Scan for the cell matching the given text and deliver its (x, y) coordinate at center. 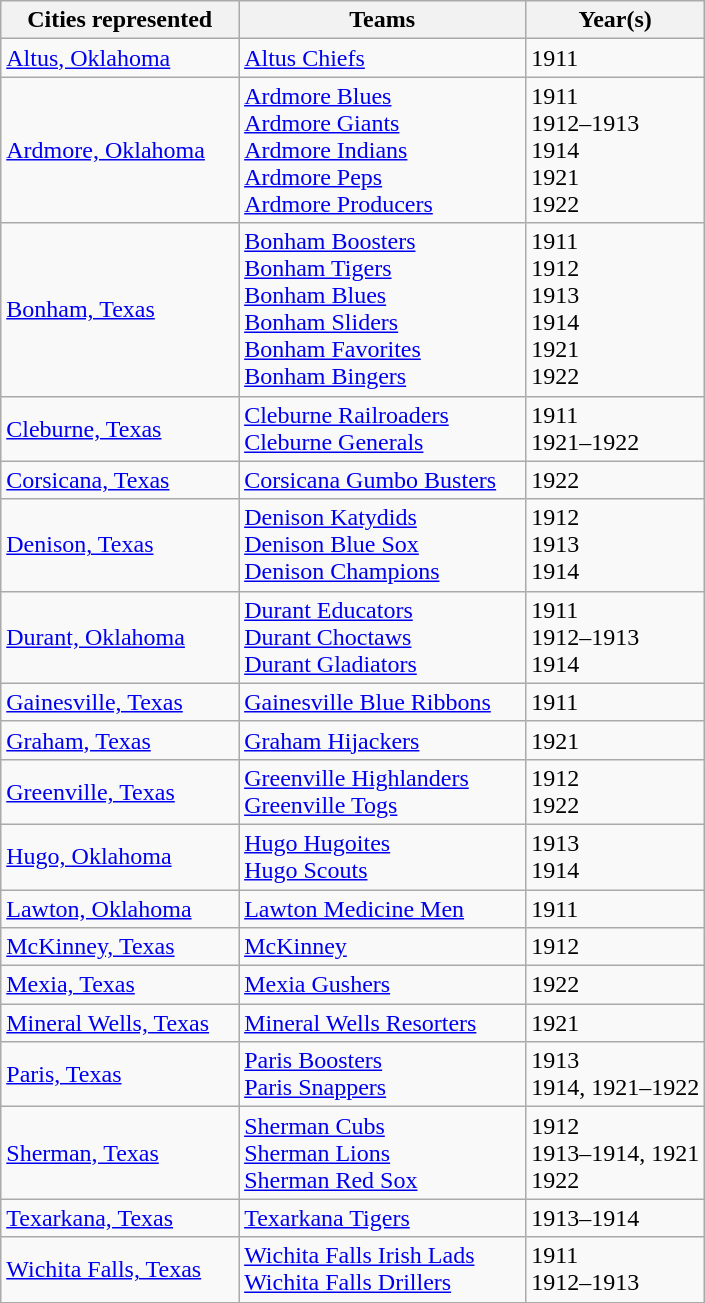
Graham, Texas (120, 740)
Bonham, Texas (120, 310)
Texarkana, Texas (120, 1218)
Texarkana Tigers (382, 1218)
Durant, Oklahoma (120, 637)
1912 (616, 947)
Mineral Wells, Texas (120, 1023)
19111912–19131914 19211922 (616, 150)
Corsicana Gumbo Busters (382, 480)
191119121913191419211922 (616, 310)
Denison, Texas (120, 545)
191219131914 (616, 545)
Greenville, Texas (120, 792)
19111912–1913 (616, 1270)
Lawton, Oklahoma (120, 909)
Mexia Gushers (382, 985)
Wichita Falls Irish LadsWichita Falls Drillers (382, 1270)
Mexia, Texas (120, 985)
Graham Hijackers (382, 740)
Durant EducatorsDurant ChoctawsDurant Gladiators (382, 637)
19111912–19131914 (616, 637)
Paris, Texas (120, 1074)
Denison KatydidsDenison Blue SoxDenison Champions (382, 545)
Cities represented (120, 20)
Hugo HugoitesHugo Scouts (382, 856)
19131914 (616, 856)
McKinney, Texas (120, 947)
Year(s) (616, 20)
Ardmore, Oklahoma (120, 150)
Greenville HighlandersGreenville Togs (382, 792)
Cleburne RailroadersCleburne Generals (382, 428)
Paris BoostersParis Snappers (382, 1074)
Gainesville Blue Ribbons (382, 702)
1912 1922 (616, 792)
19121913–1914, 19211922 (616, 1153)
Lawton Medicine Men (382, 909)
Corsicana, Texas (120, 480)
Cleburne, Texas (120, 428)
Ardmore BluesArdmore GiantsArdmore IndiansArdmore PepsArdmore Producers (382, 150)
Hugo, Oklahoma (120, 856)
Sherman, Texas (120, 1153)
Altus, Oklahoma (120, 58)
Teams (382, 20)
Wichita Falls, Texas (120, 1270)
Mineral Wells Resorters (382, 1023)
Sherman CubsSherman Lions Sherman Red Sox (382, 1153)
McKinney (382, 947)
Altus Chiefs (382, 58)
Bonham BoostersBonham TigersBonham BluesBonham SlidersBonham FavoritesBonham Bingers (382, 310)
19131914, 1921–1922 (616, 1074)
1913–1914 (616, 1218)
Gainesville, Texas (120, 702)
19111921–1922 (616, 428)
